Output the [X, Y] coordinate of the center of the cell containing the given text.  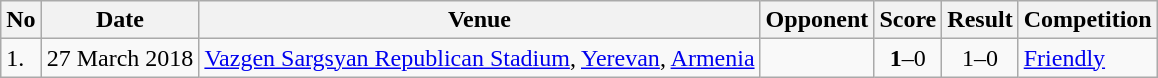
1. [21, 58]
Result [980, 20]
27 March 2018 [120, 58]
Date [120, 20]
Venue [480, 20]
Friendly [1088, 58]
Vazgen Sargsyan Republican Stadium, Yerevan, Armenia [480, 58]
Opponent [817, 20]
No [21, 20]
Score [908, 20]
Competition [1088, 20]
